Identify which cell holds the provided text, then report its [X, Y] central coordinate. 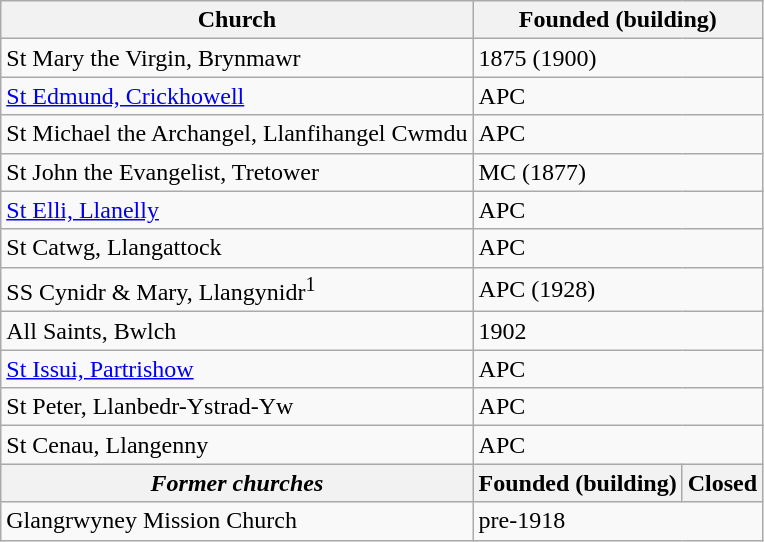
pre-1918 [618, 521]
APC (1928) [618, 290]
St Elli, Llanelly [237, 210]
SS Cynidr & Mary, Llangynidr1 [237, 290]
St Mary the Virgin, Brynmawr [237, 58]
Glangrwyney Mission Church [237, 521]
All Saints, Bwlch [237, 331]
St Peter, Llanbedr-Ystrad-Yw [237, 407]
St Michael the Archangel, Llanfihangel Cwmdu [237, 134]
1875 (1900) [618, 58]
Former churches [237, 483]
St Edmund, Crickhowell [237, 96]
St John the Evangelist, Tretower [237, 172]
St Cenau, Llangenny [237, 445]
St Catwg, Llangattock [237, 248]
Closed [722, 483]
Church [237, 20]
MC (1877) [618, 172]
1902 [618, 331]
St Issui, Partrishow [237, 369]
